Pinpoint the cell where the given text exists, returning its [x, y] midpoint coordinate. 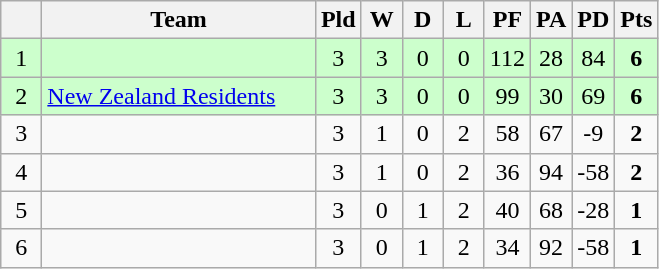
92 [550, 248]
30 [550, 96]
68 [550, 210]
40 [507, 210]
-9 [594, 134]
99 [507, 96]
PF [507, 20]
New Zealand Residents [179, 96]
84 [594, 58]
4 [22, 172]
-28 [594, 210]
D [422, 20]
94 [550, 172]
34 [507, 248]
112 [507, 58]
58 [507, 134]
Pts [636, 20]
69 [594, 96]
Team [179, 20]
28 [550, 58]
67 [550, 134]
W [382, 20]
5 [22, 210]
PD [594, 20]
L [464, 20]
Pld [338, 20]
36 [507, 172]
PA [550, 20]
